Locate the cell with the specified text and output its (x, y) center coordinate. 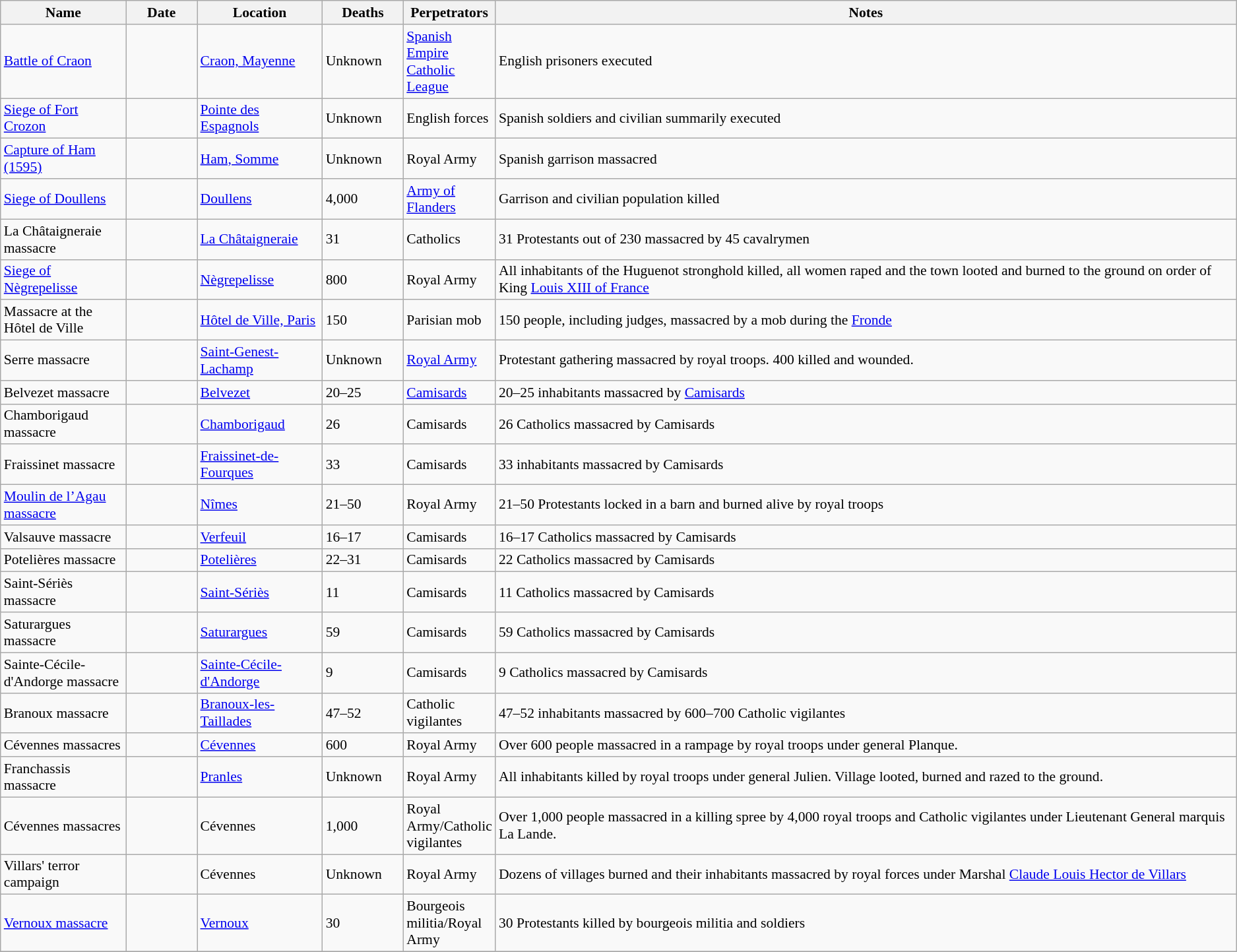
Location (259, 13)
30 (363, 924)
Branoux-les-Taillades (259, 713)
Valsauve massacre (63, 537)
Hôtel de Ville, Paris (259, 321)
9 Catholics massacred by Camisards (866, 673)
Siege of Doullens (63, 199)
11 Catholics massacred by Camisards (866, 592)
Saturargues massacre (63, 632)
47–52 inhabitants massacred by 600–700 Catholic vigilantes (866, 713)
Perpetrators (449, 13)
Catholics (449, 239)
Nîmes (259, 505)
Parisian mob (449, 321)
Sainte-Cécile-d'Andorge massacre (63, 673)
Siege of Fort Crozon (63, 119)
Over 600 people massacred in a rampage by royal troops under general Planque. (866, 746)
33 inhabitants massacred by Camisards (866, 464)
Serre massacre (63, 360)
Chamborigaud massacre (63, 424)
Spanish garrison massacred (866, 158)
English forces (449, 119)
Battle of Craon (63, 61)
Potelières (259, 560)
22 Catholics massacred by Camisards (866, 560)
Pranles (259, 777)
Date (162, 13)
59 Catholics massacred by Camisards (866, 632)
Verfeuil (259, 537)
Saint-Genest-Lachamp (259, 360)
Army of Flanders (449, 199)
47–52 (363, 713)
33 (363, 464)
Massacre at the Hôtel de Ville (63, 321)
30 Protestants killed by bourgeois militia and soldiers (866, 924)
Chamborigaud (259, 424)
Spanish EmpireCatholic League (449, 61)
Spanish soldiers and civilian summarily executed (866, 119)
31 Protestants out of 230 massacred by 45 cavalrymen (866, 239)
Vernoux (259, 924)
20–25 (363, 393)
Saint-Sériès (259, 592)
150 (363, 321)
Capture of Ham (1595) (63, 158)
Catholic vigilantes (449, 713)
Sainte-Cécile-d'Andorge (259, 673)
Craon, Mayenne (259, 61)
Garrison and civilian population killed (866, 199)
26 (363, 424)
Bourgeois militia/Royal Army (449, 924)
Franchassis massacre (63, 777)
Over 1,000 people massacred in a killing spree by 4,000 royal troops and Catholic vigilantes under Lieutenant General marquis La Lande. (866, 826)
31 (363, 239)
21–50 Protestants locked in a barn and burned alive by royal troops (866, 505)
4,000 (363, 199)
Fraissinet-de-Fourques (259, 464)
Pointe des Espagnols (259, 119)
Dozens of villages burned and their inhabitants massacred by royal forces under Marshal Claude Louis Hector de Villars (866, 875)
English prisoners executed (866, 61)
Vernoux massacre (63, 924)
Notes (866, 13)
Potelières massacre (63, 560)
1,000 (363, 826)
59 (363, 632)
800 (363, 280)
9 (363, 673)
La Châtaigneraie massacre (63, 239)
Saturargues (259, 632)
16–17 Catholics massacred by Camisards (866, 537)
Fraissinet massacre (63, 464)
600 (363, 746)
Siege of Nègrepelisse (63, 280)
Belvezet massacre (63, 393)
26 Catholics massacred by Camisards (866, 424)
Name (63, 13)
150 people, including judges, massacred by a mob during the Fronde (866, 321)
22–31 (363, 560)
La Châtaigneraie (259, 239)
Branoux massacre (63, 713)
Doullens (259, 199)
Ham, Somme (259, 158)
Villars' terror campaign (63, 875)
Belvezet (259, 393)
Saint-Sériès massacre (63, 592)
Nègrepelisse (259, 280)
Moulin de l’Agau massacre (63, 505)
11 (363, 592)
Royal Army/Catholic vigilantes (449, 826)
All inhabitants killed by royal troops under general Julien. Village looted, burned and razed to the ground. (866, 777)
All inhabitants of the Huguenot stronghold killed, all women raped and the town looted and burned to the ground on order of King Louis XIII of France (866, 280)
Deaths (363, 13)
21–50 (363, 505)
Protestant gathering massacred by royal troops. 400 killed and wounded. (866, 360)
16–17 (363, 537)
20–25 inhabitants massacred by Camisards (866, 393)
